Find where the given text appears and provide that cell's center as [x, y] coordinate. 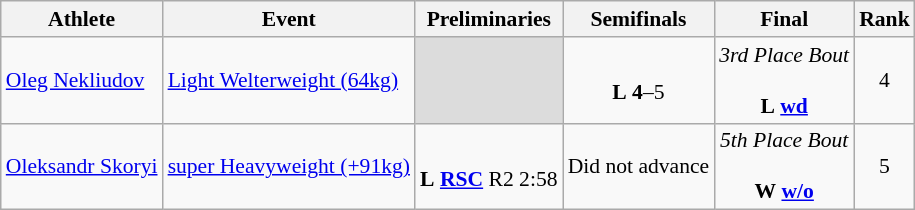
4 [884, 80]
Oleksandr Skoryi [82, 166]
3rd Place Bout L wd [784, 80]
Event [289, 19]
5 [884, 166]
5th Place Bout W w/o [784, 166]
super Heavyweight (+91kg) [289, 166]
L 4–5 [639, 80]
Rank [884, 19]
Light Welterweight (64kg) [289, 80]
Final [784, 19]
Semifinals [639, 19]
L RSC R2 2:58 [489, 166]
Athlete [82, 19]
Did not advance [639, 166]
Oleg Nekliudov [82, 80]
Preliminaries [489, 19]
